Extract the (X, Y) coordinate from the center of the cell holding the provided text.  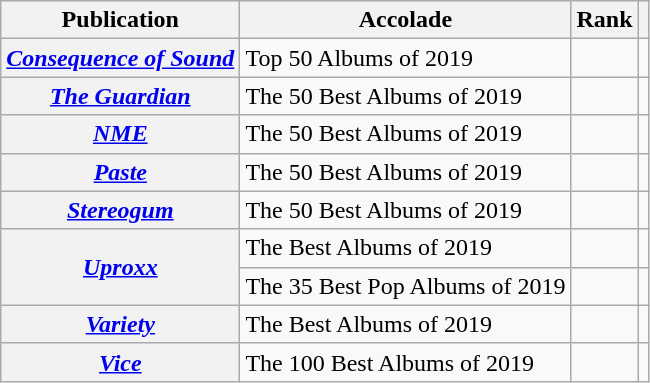
Variety (120, 324)
Consequence of Sound (120, 58)
Rank (604, 20)
Paste (120, 172)
Top 50 Albums of 2019 (406, 58)
The 100 Best Albums of 2019 (406, 362)
The 35 Best Pop Albums of 2019 (406, 286)
Publication (120, 20)
Uproxx (120, 267)
NME (120, 134)
Stereogum (120, 210)
Accolade (406, 20)
Vice (120, 362)
The Guardian (120, 96)
